Find where the given text appears and provide that cell's center as (x, y) coordinate. 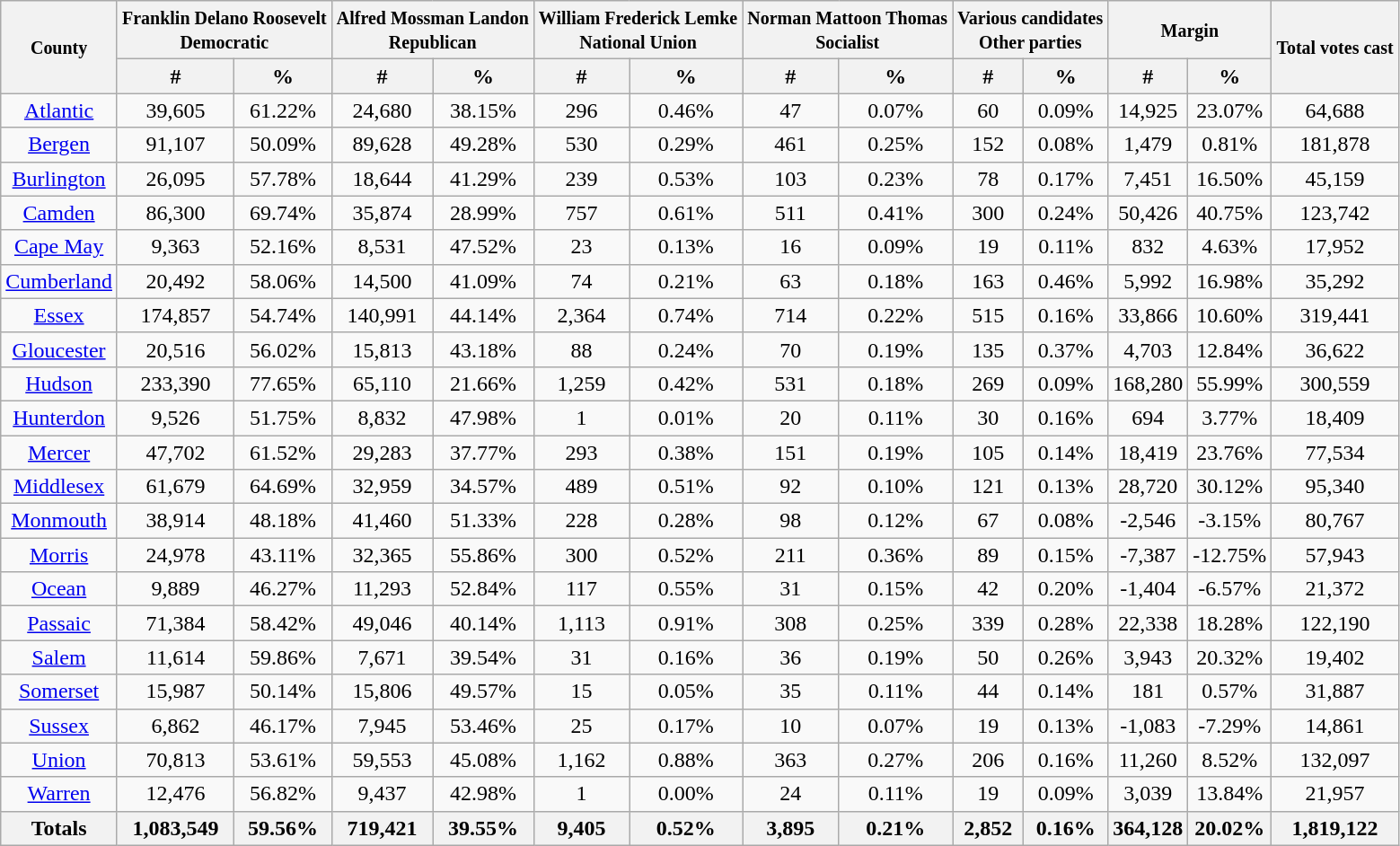
65,110 (383, 383)
6,862 (175, 726)
319,441 (1334, 315)
46.17% (283, 726)
8.52% (1230, 760)
9,526 (175, 418)
40.75% (1230, 213)
45,159 (1334, 179)
132,097 (1334, 760)
70 (790, 349)
48.18% (283, 521)
59,553 (383, 760)
Morris (59, 555)
300,559 (1334, 383)
24,978 (175, 555)
Atlantic (59, 110)
25 (581, 726)
Cumberland (59, 281)
140,991 (383, 315)
10 (790, 726)
105 (988, 452)
4.63% (1230, 247)
39.55% (483, 828)
121 (988, 487)
12.84% (1230, 349)
Cape May (59, 247)
24,680 (383, 110)
59.86% (283, 657)
18,409 (1334, 418)
26,095 (175, 179)
-6.57% (1230, 589)
49,046 (383, 623)
53.61% (283, 760)
168,280 (1148, 383)
88 (581, 349)
531 (790, 383)
52.84% (483, 589)
Norman Mattoon ThomasSocialist (848, 31)
52.16% (283, 247)
50,426 (1148, 213)
55.99% (1230, 383)
28,720 (1148, 487)
308 (790, 623)
Various candidatesOther parties (1031, 31)
15,987 (175, 692)
239 (581, 179)
-1,404 (1148, 589)
152 (988, 145)
489 (581, 487)
135 (988, 349)
18.28% (1230, 623)
29,283 (383, 452)
Gloucester (59, 349)
11,260 (1148, 760)
Warren (59, 794)
1,113 (581, 623)
14,925 (1148, 110)
0.12% (896, 521)
38,914 (175, 521)
-12.75% (1230, 555)
0.91% (686, 623)
2,852 (988, 828)
20.02% (1230, 828)
Totals (59, 828)
60 (988, 110)
23 (581, 247)
86,300 (175, 213)
County (59, 47)
117 (581, 589)
43.18% (483, 349)
89 (988, 555)
511 (790, 213)
35,292 (1334, 281)
-7.29% (1230, 726)
21,957 (1334, 794)
7,671 (383, 657)
0.51% (686, 487)
4,703 (1148, 349)
46.27% (283, 589)
233,390 (175, 383)
Burlington (59, 179)
30.12% (1230, 487)
24 (790, 794)
228 (581, 521)
12,476 (175, 794)
0.61% (686, 213)
206 (988, 760)
67 (988, 521)
Sussex (59, 726)
Camden (59, 213)
9,437 (383, 794)
9,363 (175, 247)
20 (790, 418)
74 (581, 281)
89,628 (383, 145)
0.42% (686, 383)
0.88% (686, 760)
3,039 (1148, 794)
Essex (59, 315)
58.06% (283, 281)
9,889 (175, 589)
Salem (59, 657)
15,806 (383, 692)
57,943 (1334, 555)
0.37% (1066, 349)
719,421 (383, 828)
0.55% (686, 589)
36 (790, 657)
151 (790, 452)
181,878 (1334, 145)
364,128 (1148, 828)
-3.15% (1230, 521)
13.84% (1230, 794)
0.53% (686, 179)
3,895 (790, 828)
55.86% (483, 555)
91,107 (175, 145)
44 (988, 692)
63 (790, 281)
49.28% (483, 145)
32,959 (383, 487)
20,516 (175, 349)
Middlesex (59, 487)
0.57% (1230, 692)
42.98% (483, 794)
269 (988, 383)
3,943 (1148, 657)
64,688 (1334, 110)
80,767 (1334, 521)
0.38% (686, 452)
22,338 (1148, 623)
70,813 (175, 760)
35,874 (383, 213)
47.52% (483, 247)
0.36% (896, 555)
0.10% (896, 487)
77,534 (1334, 452)
35 (790, 692)
3.77% (1230, 418)
0.23% (896, 179)
50 (988, 657)
38.15% (483, 110)
20.32% (1230, 657)
Union (59, 760)
363 (790, 760)
41.09% (483, 281)
61.52% (283, 452)
0.41% (896, 213)
Total votes cast (1334, 47)
Somerset (59, 692)
339 (988, 623)
98 (790, 521)
56.02% (283, 349)
461 (790, 145)
30 (988, 418)
8,832 (383, 418)
0.20% (1066, 589)
59.56% (283, 828)
50.14% (283, 692)
Hunterdon (59, 418)
2,364 (581, 315)
34.57% (483, 487)
0.29% (686, 145)
7,945 (383, 726)
19,402 (1334, 657)
11,614 (175, 657)
16.98% (1230, 281)
51.75% (283, 418)
14,861 (1334, 726)
28.99% (483, 213)
45.08% (483, 760)
0.26% (1066, 657)
78 (988, 179)
16.50% (1230, 179)
20,492 (175, 281)
42 (988, 589)
832 (1148, 247)
Franklin Delano RooseveltDemocratic (225, 31)
0.00% (686, 794)
39.54% (483, 657)
16 (790, 247)
15 (581, 692)
1,162 (581, 760)
33,866 (1148, 315)
50.09% (283, 145)
17,952 (1334, 247)
54.74% (283, 315)
296 (581, 110)
61.22% (283, 110)
-7,387 (1148, 555)
39,605 (175, 110)
5,992 (1148, 281)
0.74% (686, 315)
Passaic (59, 623)
1,479 (1148, 145)
757 (581, 213)
8,531 (383, 247)
174,857 (175, 315)
William Frederick LemkeNational Union (638, 31)
0.05% (686, 692)
21.66% (483, 383)
77.65% (283, 383)
51.33% (483, 521)
58.42% (283, 623)
694 (1148, 418)
7,451 (1148, 179)
64.69% (283, 487)
23.07% (1230, 110)
211 (790, 555)
15,813 (383, 349)
1,819,122 (1334, 828)
18,419 (1148, 452)
Monmouth (59, 521)
41.29% (483, 179)
0.22% (896, 315)
Alfred Mossman LandonRepublican (433, 31)
Hudson (59, 383)
Ocean (59, 589)
69.74% (283, 213)
Margin (1190, 31)
714 (790, 315)
41,460 (383, 521)
-1,083 (1148, 726)
293 (581, 452)
14,500 (383, 281)
21,372 (1334, 589)
47.98% (483, 418)
57.78% (283, 179)
Mercer (59, 452)
71,384 (175, 623)
9,405 (581, 828)
32,365 (383, 555)
-2,546 (1148, 521)
43.11% (283, 555)
11,293 (383, 589)
18,644 (383, 179)
40.14% (483, 623)
530 (581, 145)
92 (790, 487)
181 (1148, 692)
123,742 (1334, 213)
163 (988, 281)
47 (790, 110)
23.76% (1230, 452)
37.77% (483, 452)
31,887 (1334, 692)
0.01% (686, 418)
0.27% (896, 760)
44.14% (483, 315)
36,622 (1334, 349)
49.57% (483, 692)
0.81% (1230, 145)
515 (988, 315)
10.60% (1230, 315)
56.82% (283, 794)
61,679 (175, 487)
Bergen (59, 145)
47,702 (175, 452)
1,083,549 (175, 828)
122,190 (1334, 623)
53.46% (483, 726)
103 (790, 179)
95,340 (1334, 487)
1,259 (581, 383)
